Locate the cell with the specified text and output its [x, y] center coordinate. 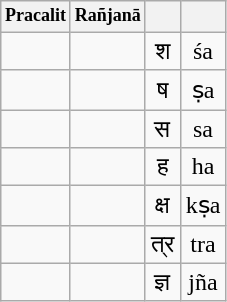
ह [162, 167]
kṣa [203, 206]
Rañjanā [108, 16]
tra [203, 244]
śa [203, 51]
ष [162, 90]
त्र [162, 244]
स [162, 129]
sa [203, 129]
Pracalit [36, 16]
ṣa [203, 90]
jña [203, 282]
क्ष [162, 206]
ha [203, 167]
ज्ञ [162, 282]
श [162, 51]
